Detect which cell encompasses the target text, then output its (x, y) center coordinate. 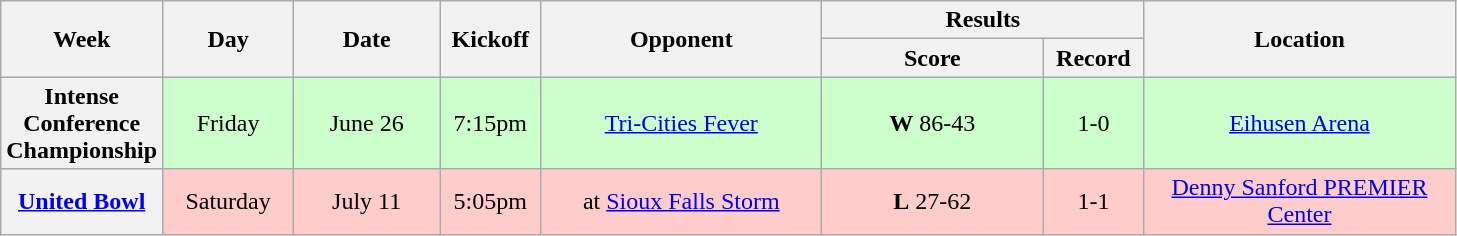
Results (983, 20)
7:15pm (490, 123)
Denny Sanford PREMIER Center (1300, 202)
United Bowl (82, 202)
Eihusen Arena (1300, 123)
Score (932, 58)
Date (367, 39)
Intense Conference Championship (82, 123)
W 86-43 (932, 123)
Tri-Cities Fever (682, 123)
1-0 (1094, 123)
Location (1300, 39)
Saturday (228, 202)
Record (1094, 58)
Opponent (682, 39)
1-1 (1094, 202)
Kickoff (490, 39)
Week (82, 39)
at Sioux Falls Storm (682, 202)
June 26 (367, 123)
July 11 (367, 202)
Day (228, 39)
Friday (228, 123)
L 27-62 (932, 202)
5:05pm (490, 202)
